Locate the cell with the specified text and output its [x, y] center coordinate. 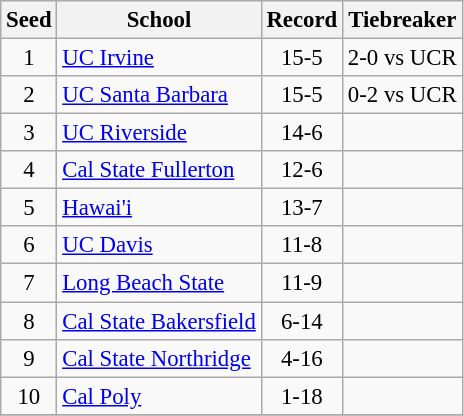
11-8 [302, 245]
School [159, 20]
Long Beach State [159, 283]
6 [29, 245]
7 [29, 283]
UC Irvine [159, 58]
13-7 [302, 208]
10 [29, 396]
Cal State Bakersfield [159, 321]
4 [29, 170]
Seed [29, 20]
4-16 [302, 358]
Tiebreaker [402, 20]
Record [302, 20]
11-9 [302, 283]
9 [29, 358]
3 [29, 133]
6-14 [302, 321]
UC Santa Barbara [159, 95]
Hawai'i [159, 208]
1-18 [302, 396]
5 [29, 208]
1 [29, 58]
Cal State Northridge [159, 358]
2 [29, 95]
0-2 vs UCR [402, 95]
12-6 [302, 170]
2-0 vs UCR [402, 58]
UC Davis [159, 245]
14-6 [302, 133]
UC Riverside [159, 133]
8 [29, 321]
Cal Poly [159, 396]
Cal State Fullerton [159, 170]
